Detect which cell encompasses the target text, then output its [x, y] center coordinate. 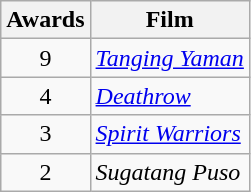
3 [46, 134]
9 [46, 58]
Sugatang Puso [170, 172]
Deathrow [170, 96]
Tanging Yaman [170, 58]
2 [46, 172]
Film [170, 20]
Spirit Warriors [170, 134]
4 [46, 96]
Awards [46, 20]
